Return the (X, Y) coordinate for the center point of the cell that contains the specified text.  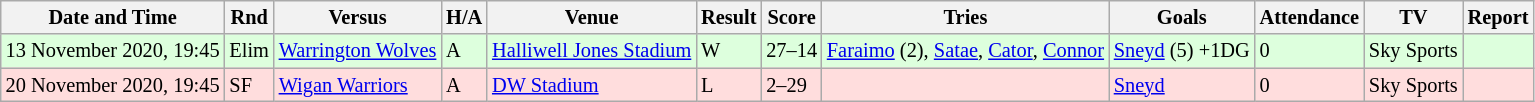
20 November 2020, 19:45 (113, 85)
Faraimo (2), Satae, Cator, Connor (966, 51)
Elim (248, 51)
DW Stadium (592, 85)
Goals (1182, 17)
L (728, 85)
Rnd (248, 17)
TV (1414, 17)
Attendance (1310, 17)
13 November 2020, 19:45 (113, 51)
Wigan Warriors (358, 85)
Venue (592, 17)
Tries (966, 17)
Versus (358, 17)
SF (248, 85)
Score (792, 17)
2–29 (792, 85)
Result (728, 17)
Sneyd (5) +1DG (1182, 51)
Report (1498, 17)
Warrington Wolves (358, 51)
Sneyd (1182, 85)
Date and Time (113, 17)
H/A (464, 17)
27–14 (792, 51)
Halliwell Jones Stadium (592, 51)
W (728, 51)
